Return (X, Y) of the center of cell containing provided text 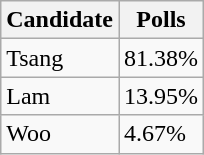
13.95% (160, 96)
Woo (60, 134)
Polls (160, 20)
81.38% (160, 58)
Tsang (60, 58)
4.67% (160, 134)
Lam (60, 96)
Candidate (60, 20)
